Detect which cell encompasses the target text, then output its (X, Y) center coordinate. 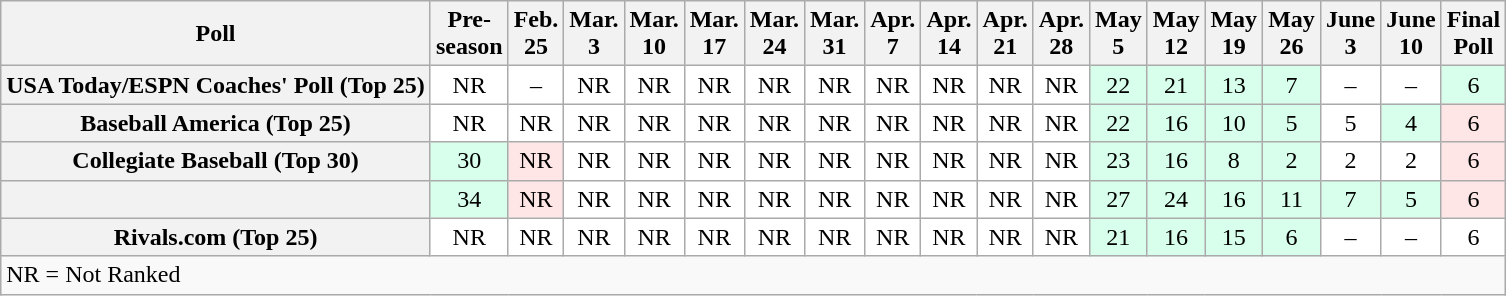
Mar.17 (714, 34)
Rivals.com (Top 25) (216, 237)
June10 (1411, 34)
23 (1118, 161)
Apr.21 (1005, 34)
Collegiate Baseball (Top 30) (216, 161)
Pre-season (469, 34)
Mar.31 (834, 34)
Baseball America (Top 25) (216, 123)
USA Today/ESPN Coaches' Poll (Top 25) (216, 85)
June3 (1350, 34)
Mar.10 (654, 34)
Mar.3 (594, 34)
FinalPoll (1473, 34)
Feb.25 (536, 34)
13 (1234, 85)
Poll (216, 34)
34 (469, 199)
27 (1118, 199)
4 (1411, 123)
May5 (1118, 34)
NR = Not Ranked (754, 275)
May19 (1234, 34)
8 (1234, 161)
15 (1234, 237)
Apr.28 (1061, 34)
24 (1176, 199)
Mar.24 (774, 34)
10 (1234, 123)
11 (1292, 199)
30 (469, 161)
May12 (1176, 34)
May26 (1292, 34)
Apr.14 (949, 34)
Apr.7 (893, 34)
